Search for the cell housing the specified text and yield its [x, y] center coordinate. 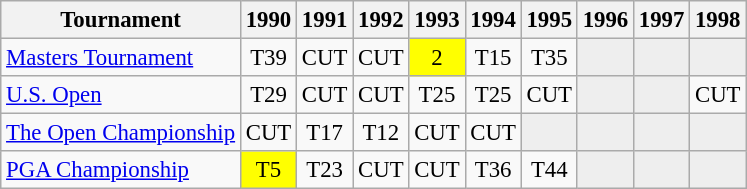
1995 [549, 20]
1991 [325, 20]
The Open Championship [121, 133]
T39 [268, 58]
Masters Tournament [121, 58]
1990 [268, 20]
1997 [661, 20]
T5 [268, 170]
2 [437, 58]
1996 [605, 20]
U.S. Open [121, 95]
T17 [325, 133]
1993 [437, 20]
T23 [325, 170]
T29 [268, 95]
1998 [718, 20]
T44 [549, 170]
Tournament [121, 20]
T36 [493, 170]
T15 [493, 58]
1994 [493, 20]
T12 [381, 133]
1992 [381, 20]
PGA Championship [121, 170]
T35 [549, 58]
